From the cell containing the given text, extract its center point as (x, y) coordinate. 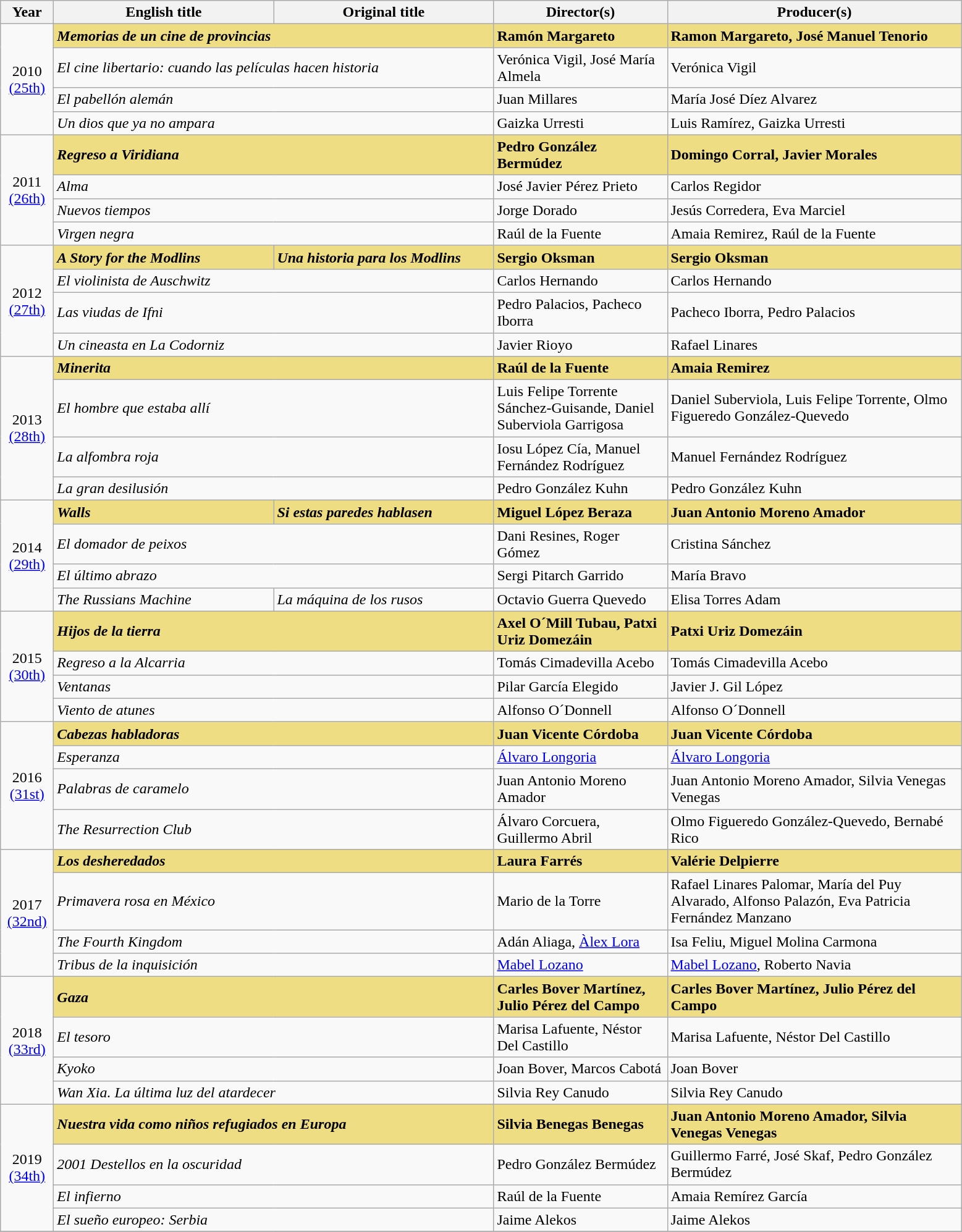
Virgen negra (274, 234)
El domador de peixos (274, 544)
Original title (384, 12)
Mario de la Torre (581, 901)
Una historia para los Modlins (384, 257)
2014(29th) (27, 556)
Producer(s) (814, 12)
Isa Feliu, Miguel Molina Carmona (814, 942)
Amaia Remírez García (814, 1196)
Si estas paredes hablasen (384, 512)
Miguel López Beraza (581, 512)
María José Díez Alvarez (814, 99)
The Resurrection Club (274, 829)
Patxi Uriz Domezáin (814, 631)
2017(32nd) (27, 913)
2016(31st) (27, 785)
El pabellón alemán (274, 99)
Silvia Benegas Benegas (581, 1124)
El último abrazo (274, 576)
Regreso a Viridiana (274, 154)
Nuevos tiempos (274, 210)
2015(30th) (27, 666)
Amaia Remirez, Raúl de la Fuente (814, 234)
Verónica Vigil, José María Almela (581, 68)
Domingo Corral, Javier Morales (814, 154)
Ventanas (274, 686)
Dani Resines, Roger Gómez (581, 544)
Alma (274, 187)
Jesús Corredera, Eva Marciel (814, 210)
Hijos de la tierra (274, 631)
Memorias de un cine de provincias (274, 36)
Tribus de la inquisición (274, 965)
2011(26th) (27, 190)
Regreso a la Alcarria (274, 663)
La gran desilusión (274, 489)
Cabezas habladoras (274, 733)
Sergi Pitarch Garrido (581, 576)
Esperanza (274, 757)
María Bravo (814, 576)
Luis Ramírez, Gaizka Urresti (814, 123)
Walls (164, 512)
Axel O´Mill Tubau, Patxi Uriz Domezáin (581, 631)
Carlos Regidor (814, 187)
Ramon Margareto, José Manuel Tenorio (814, 36)
Rafael Linares (814, 344)
Kyoko (274, 1069)
Mabel Lozano, Roberto Navia (814, 965)
English title (164, 12)
La alfombra roja (274, 457)
The Russians Machine (164, 599)
Verónica Vigil (814, 68)
Olmo Figueredo González-Quevedo, Bernabé Rico (814, 829)
The Fourth Kingdom (274, 942)
Adán Aliaga, Àlex Lora (581, 942)
La máquina de los rusos (384, 599)
Joan Bover, Marcos Cabotá (581, 1069)
Primavera rosa en México (274, 901)
Javier Rioyo (581, 344)
El tesoro (274, 1037)
A Story for the Modlins (164, 257)
Las viudas de Ifni (274, 313)
Nuestra vida como niños refugiados en Europa (274, 1124)
Un dios que ya no ampara (274, 123)
Álvaro Corcuera, Guillermo Abril (581, 829)
Manuel Fernández Rodríguez (814, 457)
Amaia Remirez (814, 368)
Guillermo Farré, José Skaf, Pedro González Bermúdez (814, 1164)
Rafael Linares Palomar, María del Puy Alvarado, Alfonso Palazón, Eva Patricia Fernández Manzano (814, 901)
Luis Felipe Torrente Sánchez-Guisande, Daniel Suberviola Garrigosa (581, 408)
El hombre que estaba allí (274, 408)
Year (27, 12)
Los desheredados (274, 861)
2019(34th) (27, 1168)
José Javier Pérez Prieto (581, 187)
El infierno (274, 1196)
Un cineasta en La Codorniz (274, 344)
Octavio Guerra Quevedo (581, 599)
Javier J. Gil López (814, 686)
Mabel Lozano (581, 965)
Valérie Delpierre (814, 861)
Juan Millares (581, 99)
Minerita (274, 368)
Laura Farrés (581, 861)
Palabras de caramelo (274, 788)
2012(27th) (27, 300)
Elisa Torres Adam (814, 599)
Iosu López Cía, Manuel Fernández Rodríguez (581, 457)
Jorge Dorado (581, 210)
Daniel Suberviola, Luis Felipe Torrente, Olmo Figueredo González-Quevedo (814, 408)
Gaizka Urresti (581, 123)
Joan Bover (814, 1069)
Pedro Palacios, Pacheco Iborra (581, 313)
Director(s) (581, 12)
Pacheco Iborra, Pedro Palacios (814, 313)
El violinista de Auschwitz (274, 281)
2018(33rd) (27, 1040)
2001 Destellos en la oscuridad (274, 1164)
2013(28th) (27, 429)
Pilar García Elegido (581, 686)
2010(25th) (27, 79)
Gaza (274, 997)
Ramón Margareto (581, 36)
El cine libertario: cuando las películas hacen historia (274, 68)
Cristina Sánchez (814, 544)
Wan Xia. La última luz del atardecer (274, 1092)
Viento de atunes (274, 710)
El sueño europeo: Serbia (274, 1220)
